For the text-containing cell, return its midpoint in [x, y] coordinate format. 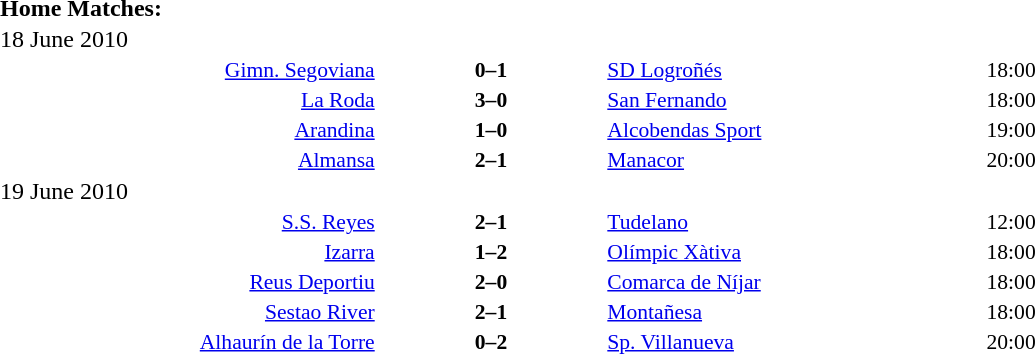
0–1 [492, 70]
Olímpic Xàtiva [795, 252]
3–0 [492, 100]
Comarca de Níjar [795, 282]
1–0 [492, 130]
2–0 [492, 282]
1–2 [492, 252]
Tudelano [795, 222]
Montañesa [795, 312]
San Fernando [795, 100]
Alcobendas Sport [795, 130]
SD Logroñés [795, 70]
Manacor [795, 160]
